Determine the (x, y) coordinate at the center of the cell enclosing the given text.  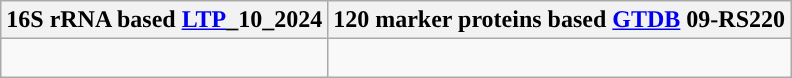
120 marker proteins based GTDB 09-RS220 (560, 20)
16S rRNA based LTP_10_2024 (164, 20)
